Output the [X, Y] coordinate of the center of the cell containing the given text.  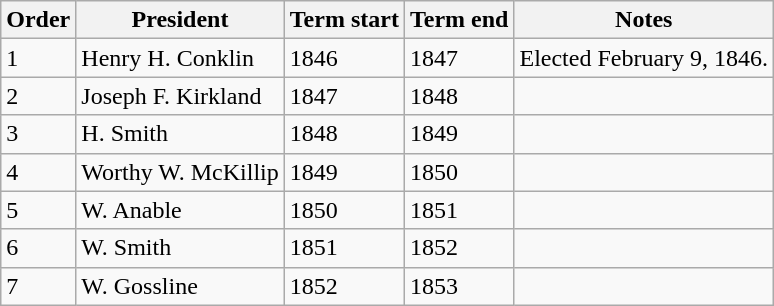
Joseph F. Kirkland [180, 96]
Term end [459, 20]
7 [38, 286]
2 [38, 96]
1853 [459, 286]
Worthy W. McKillip [180, 172]
President [180, 20]
W. Gossline [180, 286]
6 [38, 248]
Elected February 9, 1846. [644, 58]
Notes [644, 20]
W. Anable [180, 210]
Order [38, 20]
3 [38, 134]
1846 [344, 58]
Henry H. Conklin [180, 58]
H. Smith [180, 134]
1 [38, 58]
5 [38, 210]
Term start [344, 20]
4 [38, 172]
W. Smith [180, 248]
